Return the (X, Y) coordinate for the center point of the cell that contains the specified text.  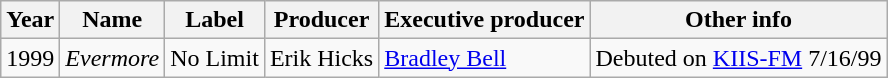
No Limit (215, 58)
Erik Hicks (321, 58)
Executive producer (484, 20)
Label (215, 20)
Debuted on KIIS-FM 7/16/99 (738, 58)
Producer (321, 20)
Evermore (112, 58)
Year (30, 20)
1999 (30, 58)
Name (112, 20)
Bradley Bell (484, 58)
Other info (738, 20)
